Pinpoint the cell where the given text exists, returning its (x, y) midpoint coordinate. 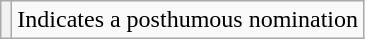
Indicates a posthumous nomination (188, 20)
